Search for the cell housing the specified text and yield its (x, y) center coordinate. 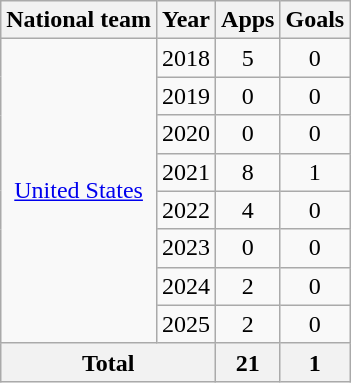
2020 (186, 134)
4 (248, 210)
2023 (186, 248)
2018 (186, 58)
8 (248, 172)
2021 (186, 172)
United States (79, 191)
2019 (186, 96)
2024 (186, 286)
21 (248, 362)
Year (186, 20)
5 (248, 58)
Total (108, 362)
Goals (315, 20)
2025 (186, 324)
Apps (248, 20)
National team (79, 20)
2022 (186, 210)
